Scan for the cell matching the given text and deliver its (X, Y) coordinate at center. 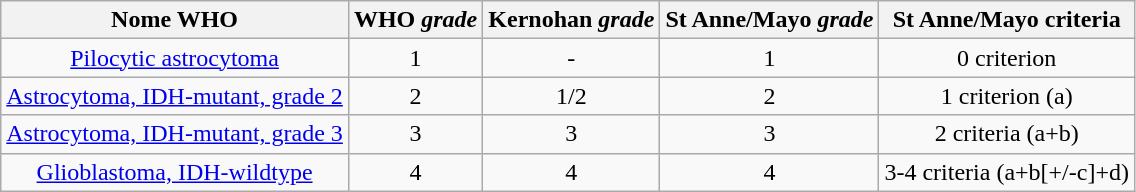
1 criterion (a) (1007, 96)
2 criteria (a+b) (1007, 134)
Nome WHO (175, 20)
0 criterion (1007, 58)
WHO grade (415, 20)
3-4 criteria (a+b[+/-c]+d) (1007, 172)
1/2 (572, 96)
Astrocytoma, IDH-mutant, grade 2 (175, 96)
Kernohan grade (572, 20)
Pilocytic astrocytoma (175, 58)
Astrocytoma, IDH-mutant, grade 3 (175, 134)
Glioblastoma, IDH-wildtype (175, 172)
St Anne/Mayo grade (770, 20)
- (572, 58)
St Anne/Mayo criteria (1007, 20)
